Determine the (X, Y) coordinate at the center of the cell enclosing the given text.  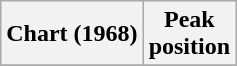
Peakposition (189, 34)
Chart (1968) (72, 34)
